Pinpoint the cell where the given text exists, returning its [X, Y] midpoint coordinate. 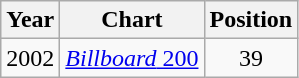
Year [30, 20]
Position [251, 20]
Chart [132, 20]
Billboard 200 [132, 58]
2002 [30, 58]
39 [251, 58]
